For the text-containing cell, return its midpoint in (x, y) coordinate format. 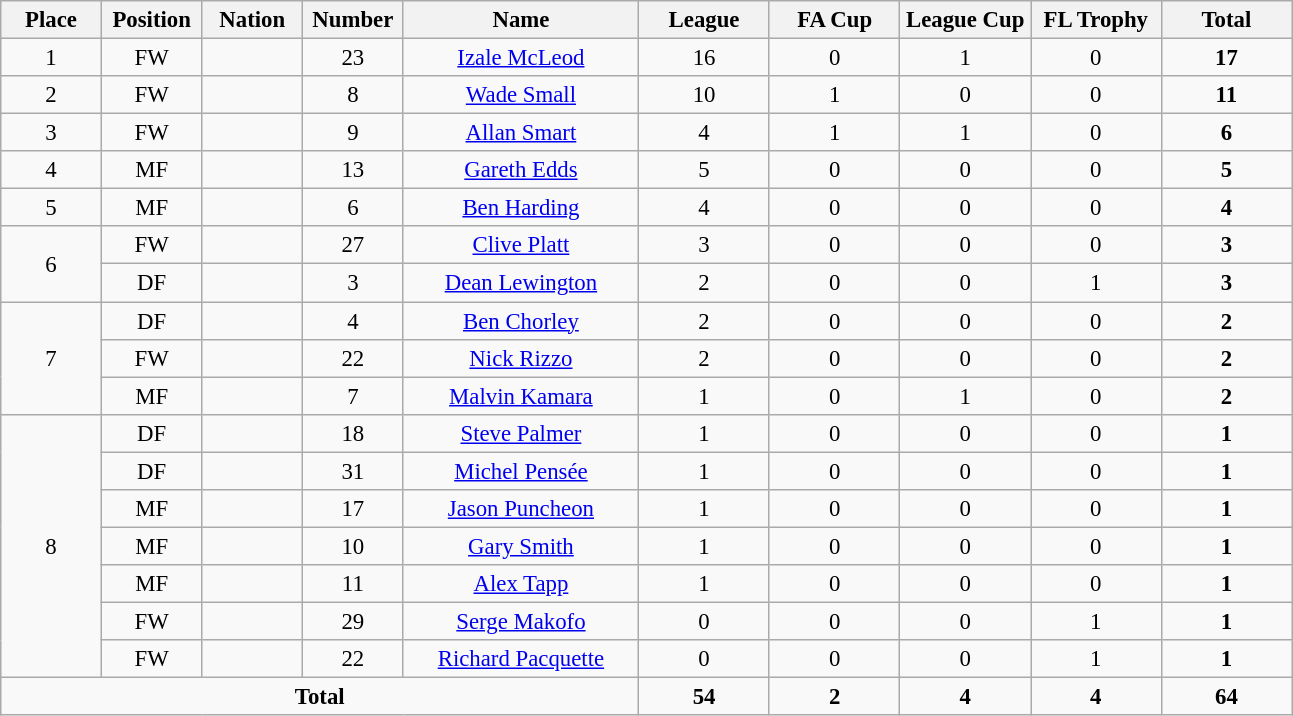
Nation (252, 20)
Gareth Edds (521, 170)
18 (354, 433)
13 (354, 170)
Wade Small (521, 95)
FA Cup (834, 20)
FL Trophy (1096, 20)
Jason Puncheon (521, 509)
Clive Platt (521, 245)
Michel Pensée (521, 471)
23 (354, 58)
Gary Smith (521, 546)
29 (354, 621)
Position (152, 20)
Name (521, 20)
Serge Makofo (521, 621)
Dean Lewington (521, 283)
League Cup (966, 20)
Place (52, 20)
Steve Palmer (521, 433)
Alex Tapp (521, 584)
Izale McLeod (521, 58)
Ben Chorley (521, 321)
Richard Pacquette (521, 659)
Allan Smart (521, 133)
31 (354, 471)
Number (354, 20)
Nick Rizzo (521, 358)
Malvin Kamara (521, 396)
League (704, 20)
9 (354, 133)
Ben Harding (521, 208)
27 (354, 245)
54 (704, 697)
64 (1226, 697)
16 (704, 58)
